Locate the cell with the specified text and output its (x, y) center coordinate. 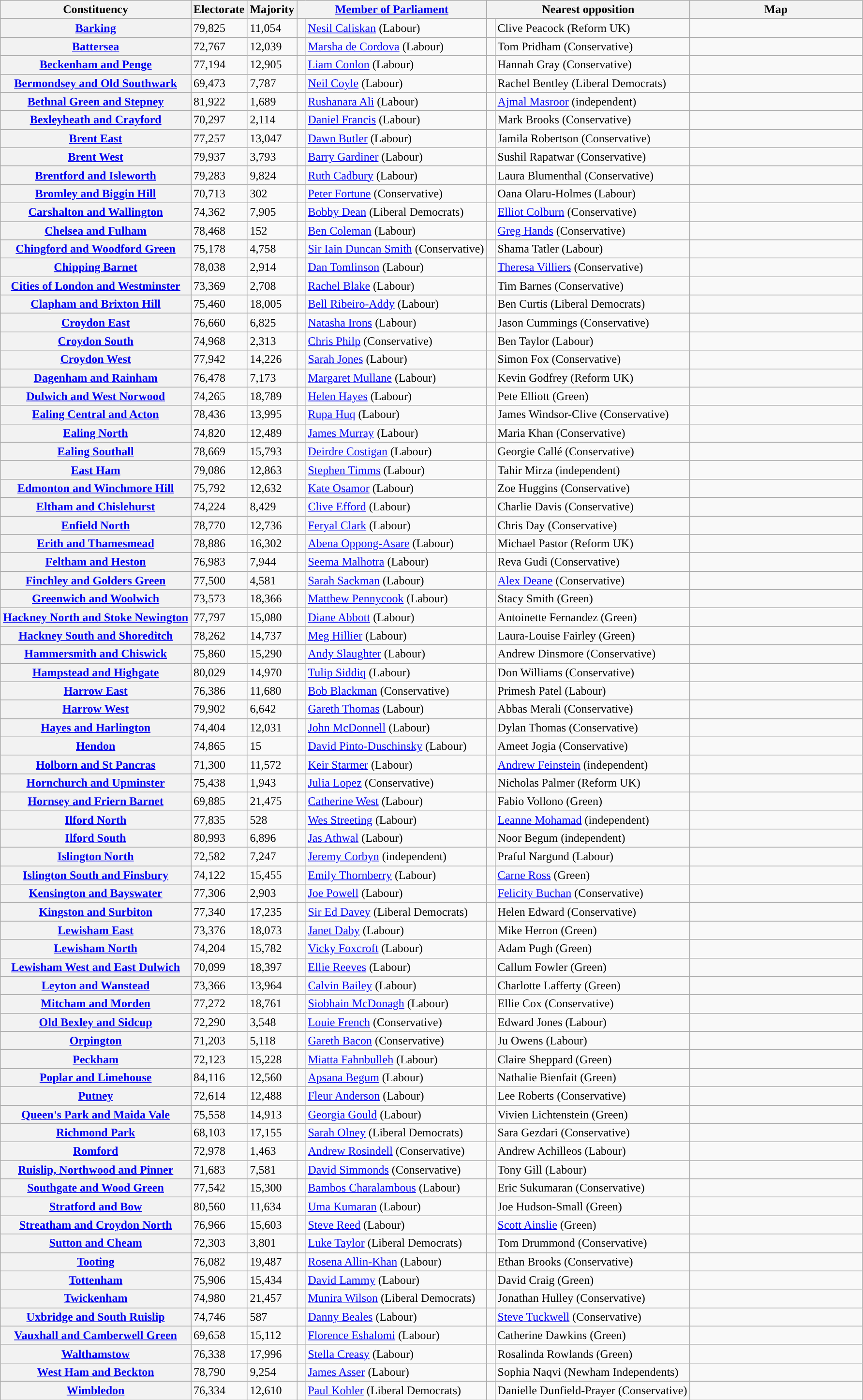
Sarah Jones (Labour) (396, 359)
Andy Slaughter (Labour) (396, 654)
Richmond Park (96, 1133)
Tom Drummond (Conservative) (592, 1243)
Map (776, 10)
69,658 (219, 1335)
Uma Kumaran (Labour) (396, 1206)
Brentford and Isleworth (96, 175)
Ameet Jogia (Conservative) (592, 746)
Elliot Colburn (Conservative) (592, 212)
Helen Hayes (Labour) (396, 396)
Chelsea and Fulham (96, 231)
Southgate and Wood Green (96, 1188)
Pete Elliott (Green) (592, 396)
Antoinette Fernandez (Green) (592, 617)
76,660 (219, 323)
Constituency (96, 10)
Andrew Achilleos (Labour) (592, 1151)
Ealing Central and Acton (96, 415)
Kingston and Surbiton (96, 912)
Greenwich and Woolwich (96, 599)
587 (272, 1317)
21,457 (272, 1298)
Dawn Butler (Labour) (396, 138)
Wimbledon (96, 1390)
1,943 (272, 783)
4,581 (272, 581)
76,082 (219, 1262)
Andrew Dinsmore (Conservative) (592, 654)
Hackney North and Stoke Newington (96, 617)
Ealing North (96, 433)
Margaret Mullane (Labour) (396, 378)
Ilford South (96, 838)
Ben Taylor (Labour) (592, 341)
18,789 (272, 396)
Luke Taylor (Liberal Democrats) (396, 1243)
2,313 (272, 341)
21,475 (272, 801)
Barking (96, 28)
Andrew Rosindell (Conservative) (396, 1151)
5,118 (272, 1041)
Bermondsey and Old Southwark (96, 83)
Croydon South (96, 341)
2,903 (272, 894)
Rosena Allin-Khan (Labour) (396, 1262)
72,767 (219, 46)
Kensington and Bayswater (96, 894)
Abena Oppong-Asare (Labour) (396, 544)
13,964 (272, 985)
7,173 (272, 378)
74,265 (219, 396)
77,797 (219, 617)
Ealing Southall (96, 451)
Dagenham and Rainham (96, 378)
13,047 (272, 138)
Praful Nargund (Labour) (592, 857)
Danielle Dunfield-Prayer (Conservative) (592, 1390)
Gareth Bacon (Conservative) (396, 1041)
74,746 (219, 1317)
Catherine Dawkins (Green) (592, 1335)
84,116 (219, 1077)
13,995 (272, 415)
Enfield North (96, 525)
70,099 (219, 967)
Emily Thornberry (Labour) (396, 875)
Don Williams (Conservative) (592, 672)
78,886 (219, 544)
75,906 (219, 1280)
72,123 (219, 1059)
Calvin Bailey (Labour) (396, 985)
72,303 (219, 1243)
80,993 (219, 838)
Edward Jones (Labour) (592, 1022)
3,548 (272, 1022)
15,080 (272, 617)
Jeremy Corbyn (independent) (396, 857)
7,905 (272, 212)
2,114 (272, 120)
Abbas Merali (Conservative) (592, 709)
Florence Eshalomi (Labour) (396, 1335)
Matthew Pennycook (Labour) (396, 599)
Seema Malhotra (Labour) (396, 562)
6,642 (272, 709)
Laura Blumenthal (Conservative) (592, 175)
Marsha de Cordova (Labour) (396, 46)
Paul Kohler (Liberal Democrats) (396, 1390)
68,103 (219, 1133)
Twickenham (96, 1298)
77,835 (219, 820)
Kevin Godfrey (Reform UK) (592, 378)
Primesh Patel (Labour) (592, 691)
Callum Fowler (Green) (592, 967)
Steve Tuckwell (Conservative) (592, 1317)
Bethnal Green and Stepney (96, 102)
Gareth Thomas (Labour) (396, 709)
Putney (96, 1096)
1,689 (272, 102)
15 (272, 746)
Poplar and Limehouse (96, 1077)
Natasha Irons (Labour) (396, 323)
78,468 (219, 231)
76,983 (219, 562)
Lewisham North (96, 949)
Vauxhall and Camberwell Green (96, 1335)
6,896 (272, 838)
11,680 (272, 691)
Croydon East (96, 323)
75,438 (219, 783)
David Simmonds (Conservative) (396, 1170)
12,905 (272, 65)
Kate Osamor (Labour) (396, 488)
Hayes and Harlington (96, 728)
Rupa Huq (Labour) (396, 415)
Sophia Naqvi (Newham Independents) (592, 1372)
Helen Edward (Conservative) (592, 912)
Munira Wilson (Liberal Democrats) (396, 1298)
14,226 (272, 359)
78,436 (219, 415)
Ruislip, Northwood and Pinner (96, 1170)
71,203 (219, 1041)
Georgie Callé (Conservative) (592, 451)
Jason Cummings (Conservative) (592, 323)
8,429 (272, 506)
69,473 (219, 83)
Finchley and Golders Green (96, 581)
Shama Tatler (Labour) (592, 249)
Vicky Foxcroft (Labour) (396, 949)
Wes Streeting (Labour) (396, 820)
12,736 (272, 525)
18,073 (272, 930)
7,787 (272, 83)
16,302 (272, 544)
Nathalie Bienfait (Green) (592, 1077)
David Lammy (Labour) (396, 1280)
James Murray (Labour) (396, 433)
Harrow East (96, 691)
Liam Conlon (Labour) (396, 65)
72,582 (219, 857)
Hornchurch and Upminster (96, 783)
18,366 (272, 599)
Harrow West (96, 709)
152 (272, 231)
7,581 (272, 1170)
Deirdre Costigan (Labour) (396, 451)
Theresa Villiers (Conservative) (592, 268)
74,968 (219, 341)
Nicholas Palmer (Reform UK) (592, 783)
Sushil Rapatwar (Conservative) (592, 157)
Ben Coleman (Labour) (396, 231)
69,885 (219, 801)
74,404 (219, 728)
David Pinto-Duschinsky (Labour) (396, 746)
77,306 (219, 894)
Chris Philp (Conservative) (396, 341)
Brent East (96, 138)
77,194 (219, 65)
Tottenham (96, 1280)
Sir Iain Duncan Smith (Conservative) (396, 249)
11,634 (272, 1206)
Felicity Buchan (Conservative) (592, 894)
Bob Blackman (Conservative) (396, 691)
15,290 (272, 654)
Janet Daby (Labour) (396, 930)
Mark Brooks (Conservative) (592, 120)
Vivien Lichtenstein (Green) (592, 1114)
79,086 (219, 470)
Laura-Louise Fairley (Green) (592, 636)
Bromley and Biggin Hill (96, 194)
Fleur Anderson (Labour) (396, 1096)
Tooting (96, 1262)
76,966 (219, 1225)
Sarah Olney (Liberal Democrats) (396, 1133)
Edmonton and Winchmore Hill (96, 488)
528 (272, 820)
74,362 (219, 212)
17,996 (272, 1354)
Michael Pastor (Reform UK) (592, 544)
Rachel Blake (Labour) (396, 286)
72,290 (219, 1022)
Clive Efford (Labour) (396, 506)
Barry Gardiner (Labour) (396, 157)
Sara Gezdari (Conservative) (592, 1133)
77,500 (219, 581)
80,560 (219, 1206)
Carne Ross (Green) (592, 875)
Ilford North (96, 820)
Old Bexley and Sidcup (96, 1022)
11,572 (272, 764)
76,338 (219, 1354)
70,297 (219, 120)
Zoe Huggins (Conservative) (592, 488)
Ju Owens (Labour) (592, 1041)
15,782 (272, 949)
Hendon (96, 746)
Charlotte Lafferty (Green) (592, 985)
Lee Roberts (Conservative) (592, 1096)
James Asser (Labour) (396, 1372)
East Ham (96, 470)
Rachel Bentley (Liberal Democrats) (592, 83)
Streatham and Croydon North (96, 1225)
Beckenham and Penge (96, 65)
Uxbridge and South Ruislip (96, 1317)
Catherine West (Labour) (396, 801)
Holborn and St Pancras (96, 764)
Louie French (Conservative) (396, 1022)
Danny Beales (Labour) (396, 1317)
15,434 (272, 1280)
Neil Coyle (Labour) (396, 83)
15,112 (272, 1335)
79,283 (219, 175)
77,542 (219, 1188)
74,865 (219, 746)
78,770 (219, 525)
70,713 (219, 194)
17,235 (272, 912)
78,669 (219, 451)
12,610 (272, 1390)
Ellie Cox (Conservative) (592, 1004)
18,005 (272, 304)
Clive Peacock (Reform UK) (592, 28)
Stratford and Bow (96, 1206)
73,369 (219, 286)
Battersea (96, 46)
John McDonnell (Labour) (396, 728)
3,801 (272, 1243)
Eltham and Chislehurst (96, 506)
Brent West (96, 157)
Croydon West (96, 359)
Scott Ainslie (Green) (592, 1225)
Bambos Charalambous (Labour) (396, 1188)
James Windsor-Clive (Conservative) (592, 415)
Fabio Vollono (Green) (592, 801)
Keir Starmer (Labour) (396, 764)
Adam Pugh (Green) (592, 949)
77,272 (219, 1004)
Leanne Mohamad (independent) (592, 820)
Chingford and Woodford Green (96, 249)
77,257 (219, 138)
Maria Khan (Conservative) (592, 433)
Walthamstow (96, 1354)
12,031 (272, 728)
Simon Fox (Conservative) (592, 359)
David Craig (Green) (592, 1280)
12,489 (272, 433)
80,029 (219, 672)
Ethan Brooks (Conservative) (592, 1262)
Bexleyheath and Crayford (96, 120)
Meg Hillier (Labour) (396, 636)
Orpington (96, 1041)
Oana Olaru-Holmes (Labour) (592, 194)
Dan Tomlinson (Labour) (396, 268)
15,300 (272, 1188)
76,386 (219, 691)
Sir Ed Davey (Liberal Democrats) (396, 912)
Islington South and Finsbury (96, 875)
Majority (272, 10)
6,825 (272, 323)
Peckham (96, 1059)
74,224 (219, 506)
14,970 (272, 672)
79,902 (219, 709)
73,376 (219, 930)
Tim Barnes (Conservative) (592, 286)
Hampstead and Highgate (96, 672)
Tom Pridham (Conservative) (592, 46)
Lewisham East (96, 930)
Feltham and Heston (96, 562)
Apsana Begum (Labour) (396, 1077)
Hackney South and Shoreditch (96, 636)
4,758 (272, 249)
19,487 (272, 1262)
Ajmal Masroor (independent) (592, 102)
75,860 (219, 654)
Stephen Timms (Labour) (396, 470)
Chris Day (Conservative) (592, 525)
72,614 (219, 1096)
73,366 (219, 985)
Noor Begum (independent) (592, 838)
Dylan Thomas (Conservative) (592, 728)
75,460 (219, 304)
Queen's Park and Maida Vale (96, 1114)
Nearest opposition (588, 10)
12,632 (272, 488)
81,922 (219, 102)
Hammersmith and Chiswick (96, 654)
71,300 (219, 764)
Ruth Cadbury (Labour) (396, 175)
17,155 (272, 1133)
Joe Hudson-Small (Green) (592, 1206)
Reva Gudi (Conservative) (592, 562)
75,178 (219, 249)
1,463 (272, 1151)
15,793 (272, 451)
11,054 (272, 28)
78,038 (219, 268)
78,790 (219, 1372)
2,914 (272, 268)
Clapham and Brixton Hill (96, 304)
74,820 (219, 433)
Julia Lopez (Conservative) (396, 783)
73,573 (219, 599)
Joe Powell (Labour) (396, 894)
12,560 (272, 1077)
3,793 (272, 157)
Carshalton and Wallington (96, 212)
Jonathan Hulley (Conservative) (592, 1298)
Rosalinda Rowlands (Green) (592, 1354)
9,254 (272, 1372)
Lewisham West and East Dulwich (96, 967)
Electorate (219, 10)
Tulip Siddiq (Labour) (396, 672)
15,455 (272, 875)
Member of Parliament (392, 10)
Feryal Clark (Labour) (396, 525)
Steve Reed (Labour) (396, 1225)
Daniel Francis (Labour) (396, 120)
74,980 (219, 1298)
Stella Creasy (Labour) (396, 1354)
76,334 (219, 1390)
72,978 (219, 1151)
302 (272, 194)
Hornsey and Friern Barnet (96, 801)
75,558 (219, 1114)
Jas Athwal (Labour) (396, 838)
77,942 (219, 359)
Hannah Gray (Conservative) (592, 65)
Leyton and Wanstead (96, 985)
9,824 (272, 175)
Eric Sukumaran (Conservative) (592, 1188)
Erith and Thamesmead (96, 544)
71,683 (219, 1170)
77,340 (219, 912)
West Ham and Beckton (96, 1372)
12,863 (272, 470)
Rushanara Ali (Labour) (396, 102)
15,603 (272, 1225)
Peter Fortune (Conservative) (396, 194)
76,478 (219, 378)
Dulwich and West Norwood (96, 396)
18,761 (272, 1004)
7,944 (272, 562)
74,122 (219, 875)
Bobby Dean (Liberal Democrats) (396, 212)
Claire Sheppard (Green) (592, 1059)
Romford (96, 1151)
Diane Abbott (Labour) (396, 617)
75,792 (219, 488)
Cities of London and Westminster (96, 286)
Andrew Feinstein (independent) (592, 764)
7,247 (272, 857)
15,228 (272, 1059)
Siobhain McDonagh (Labour) (396, 1004)
14,913 (272, 1114)
Greg Hands (Conservative) (592, 231)
Georgia Gould (Labour) (396, 1114)
79,825 (219, 28)
Stacy Smith (Green) (592, 599)
Nesil Caliskan (Labour) (396, 28)
Tony Gill (Labour) (592, 1170)
79,937 (219, 157)
Chipping Barnet (96, 268)
Tahir Mirza (independent) (592, 470)
Sutton and Cheam (96, 1243)
Mike Herron (Green) (592, 930)
Ben Curtis (Liberal Democrats) (592, 304)
74,204 (219, 949)
12,039 (272, 46)
Sarah Sackman (Labour) (396, 581)
18,397 (272, 967)
12,488 (272, 1096)
78,262 (219, 636)
Mitcham and Morden (96, 1004)
Bell Ribeiro-Addy (Labour) (396, 304)
Miatta Fahnbulleh (Labour) (396, 1059)
Jamila Robertson (Conservative) (592, 138)
Islington North (96, 857)
14,737 (272, 636)
2,708 (272, 286)
Alex Deane (Conservative) (592, 581)
Charlie Davis (Conservative) (592, 506)
Ellie Reeves (Labour) (396, 967)
